Determine the [x, y] coordinate at the center of the cell enclosing the given text.  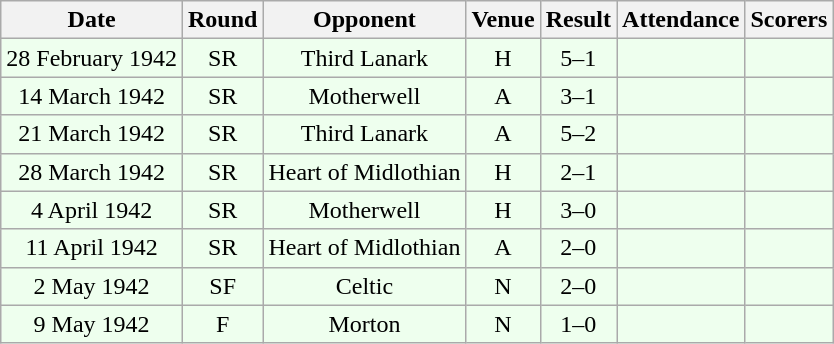
Attendance [681, 20]
5–2 [578, 134]
SF [222, 286]
Venue [503, 20]
F [222, 324]
Result [578, 20]
3–0 [578, 210]
11 April 1942 [92, 248]
28 March 1942 [92, 172]
9 May 1942 [92, 324]
Morton [364, 324]
4 April 1942 [92, 210]
21 March 1942 [92, 134]
14 March 1942 [92, 96]
28 February 1942 [92, 58]
2–1 [578, 172]
1–0 [578, 324]
5–1 [578, 58]
Scorers [789, 20]
Date [92, 20]
Opponent [364, 20]
2 May 1942 [92, 286]
Celtic [364, 286]
Round [222, 20]
3–1 [578, 96]
